Return the (x, y) coordinate for the center point of the cell that contains the specified text.  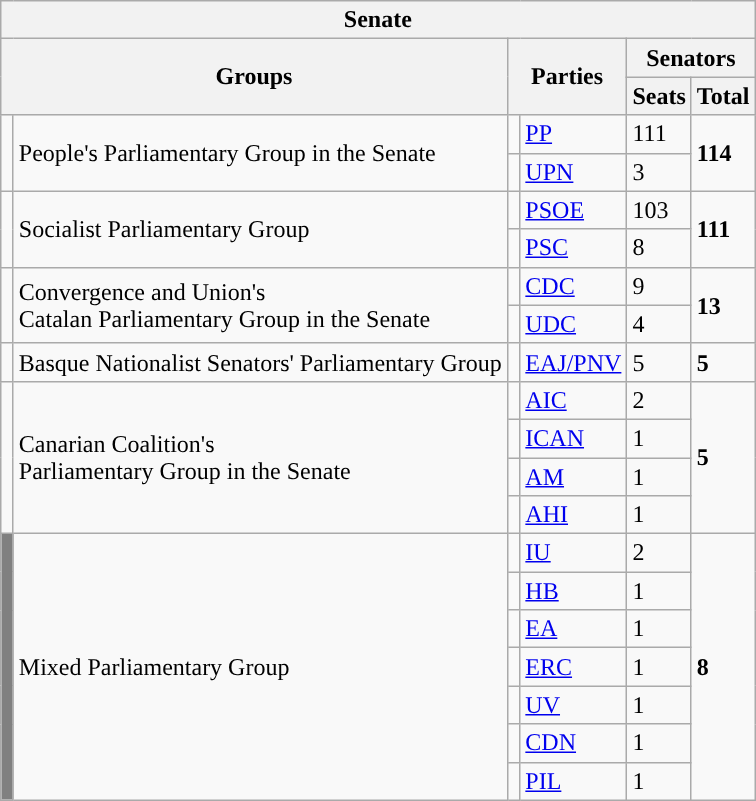
AIC (574, 400)
3 (659, 172)
PP (574, 134)
Seats (659, 96)
PSC (574, 248)
Senate (378, 20)
9 (659, 286)
EAJ/PNV (574, 362)
4 (659, 324)
AHI (574, 515)
CDC (574, 286)
Convergence and Union'sCatalan Parliamentary Group in the Senate (260, 305)
People's Parliamentary Group in the Senate (260, 153)
Canarian Coalition'sParliamentary Group in the Senate (260, 457)
Socialist Parliamentary Group (260, 229)
PSOE (574, 210)
114 (723, 153)
UV (574, 705)
UDC (574, 324)
UPN (574, 172)
EA (574, 629)
Senators (691, 58)
IU (574, 553)
CDN (574, 743)
Basque Nationalist Senators' Parliamentary Group (260, 362)
PIL (574, 781)
Mixed Parliamentary Group (260, 667)
AM (574, 477)
103 (659, 210)
Parties (567, 77)
ICAN (574, 438)
13 (723, 305)
Total (723, 96)
HB (574, 591)
Groups (254, 77)
ERC (574, 667)
